Determine the (X, Y) coordinate at the center of the cell enclosing the given text.  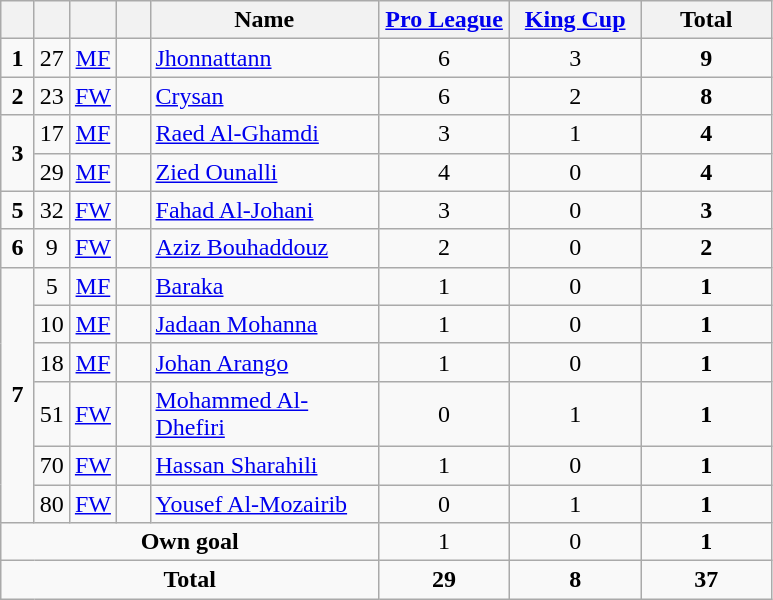
King Cup (576, 20)
Name (264, 20)
51 (52, 414)
70 (52, 465)
10 (52, 324)
Baraka (264, 286)
37 (706, 580)
80 (52, 503)
18 (52, 362)
Fahad Al-Johani (264, 210)
Jadaan Mohanna (264, 324)
Zied Ounalli (264, 172)
Johan Arango (264, 362)
17 (52, 134)
7 (18, 394)
Aziz Bouhaddouz (264, 248)
Jhonnattann (264, 58)
23 (52, 96)
Crysan (264, 96)
Own goal (190, 542)
Pro League (444, 20)
Mohammed Al-Dhefiri (264, 414)
Yousef Al-Mozairib (264, 503)
27 (52, 58)
32 (52, 210)
Raed Al-Ghamdi (264, 134)
Hassan Sharahili (264, 465)
